Provide the (X, Y) coordinate of the cell's center where the given text is located.  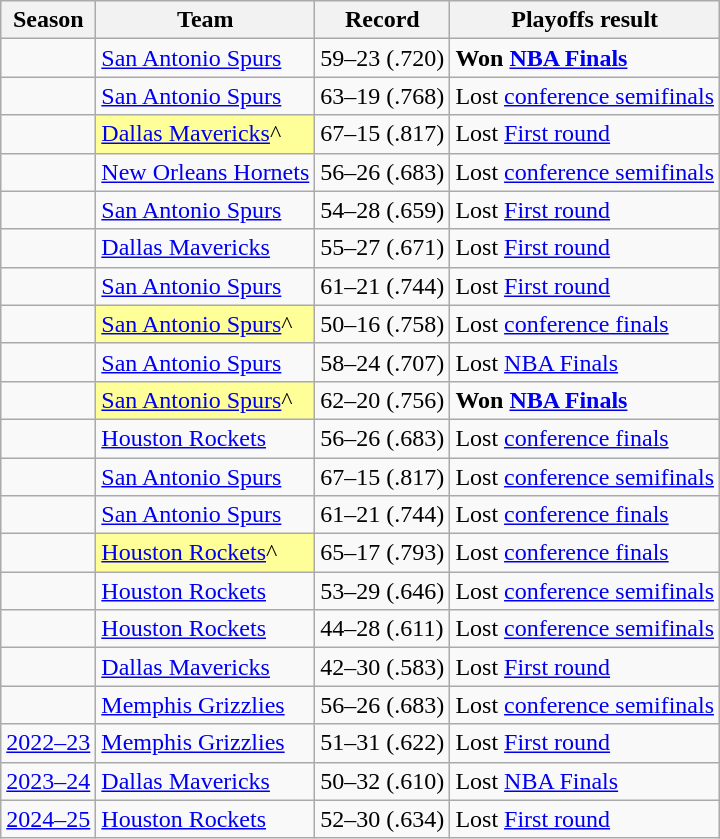
50–32 (.610) (382, 781)
2023–24 (48, 781)
42–30 (.583) (382, 667)
63–19 (.768) (382, 96)
55–27 (.671) (382, 248)
54–28 (.659) (382, 210)
65–17 (.793) (382, 553)
50–16 (.758) (382, 324)
58–24 (.707) (382, 362)
Dallas Mavericks^ (206, 134)
59–23 (.720) (382, 58)
New Orleans Hornets (206, 172)
Team (206, 20)
52–30 (.634) (382, 819)
Houston Rockets^ (206, 553)
53–29 (.646) (382, 591)
44–28 (.611) (382, 629)
62–20 (.756) (382, 400)
Playoffs result (585, 20)
2022–23 (48, 743)
Record (382, 20)
Season (48, 20)
51–31 (.622) (382, 743)
2024–25 (48, 819)
